Scan for the cell matching the given text and deliver its (X, Y) coordinate at center. 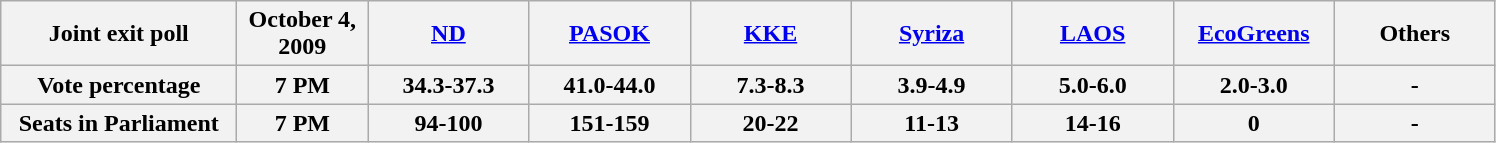
34.3-37.3 (448, 85)
7.3-8.3 (770, 85)
151-159 (610, 123)
2.0-3.0 (1254, 85)
20-22 (770, 123)
14-16 (1092, 123)
5.0-6.0 (1092, 85)
PASOK (610, 34)
KKE (770, 34)
LAOS (1092, 34)
Seats in Parliament (119, 123)
41.0-44.0 (610, 85)
Syriza (932, 34)
94-100 (448, 123)
Joint exit poll (119, 34)
0 (1254, 123)
Vote percentage (119, 85)
EcoGreens (1254, 34)
11-13 (932, 123)
3.9-4.9 (932, 85)
October 4, 2009 (302, 34)
Others (1414, 34)
ND (448, 34)
